Identify which cell holds the provided text, then report its (x, y) central coordinate. 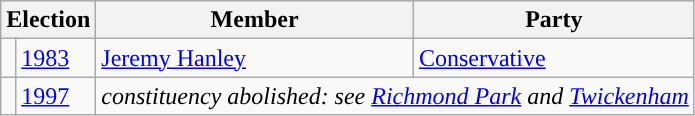
Party (554, 20)
Election (48, 20)
Jeremy Hanley (255, 58)
constituency abolished: see Richmond Park and Twickenham (395, 96)
1983 (56, 58)
Member (255, 20)
Conservative (554, 58)
1997 (56, 96)
